Pinpoint the cell where the given text exists, returning its [x, y] midpoint coordinate. 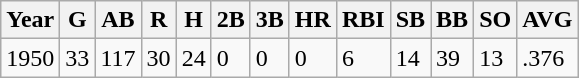
AVG [548, 20]
14 [410, 58]
3B [270, 20]
HR [312, 20]
BB [452, 20]
30 [158, 58]
Year [30, 20]
RBI [363, 20]
H [194, 20]
R [158, 20]
39 [452, 58]
117 [118, 58]
AB [118, 20]
SB [410, 20]
G [78, 20]
24 [194, 58]
.376 [548, 58]
1950 [30, 58]
SO [496, 20]
33 [78, 58]
6 [363, 58]
2B [230, 20]
13 [496, 58]
